Search for the cell housing the specified text and yield its (X, Y) center coordinate. 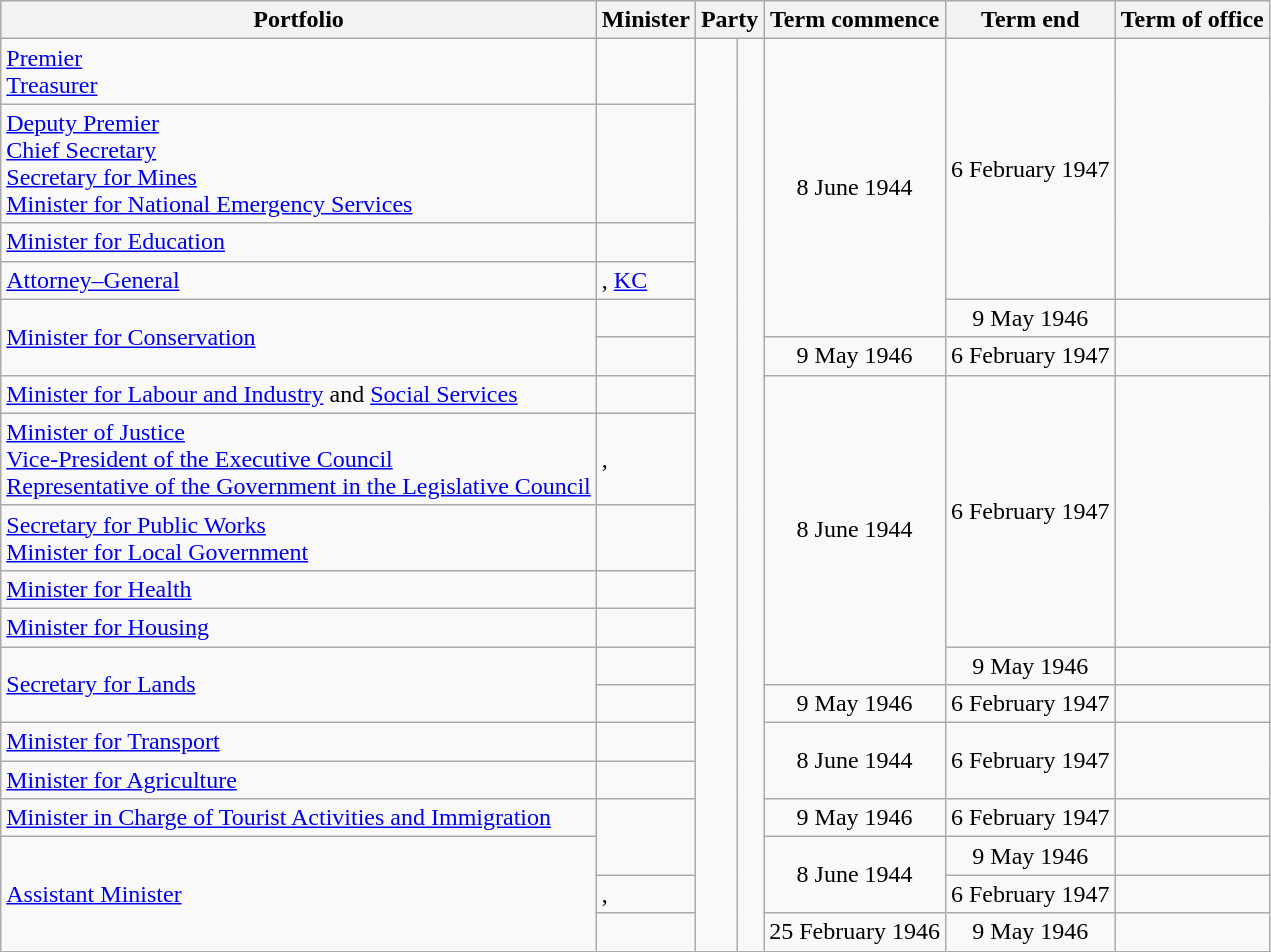
Term commence (855, 20)
Minister in Charge of Tourist Activities and Immigration (299, 818)
Secretary for Lands (299, 684)
Term end (1030, 20)
Assistant Minister (299, 894)
Secretary for Public WorksMinister for Local Government (299, 538)
, KC (646, 280)
Minister for Transport (299, 742)
Party (729, 20)
Minister for Education (299, 242)
PremierTreasurer (299, 72)
Minister of JusticeVice-President of the Executive CouncilRepresentative of the Government in the Legislative Council (299, 459)
Attorney–General (299, 280)
Portfolio (299, 20)
Term of office (1192, 20)
Minister (646, 20)
Minister for Labour and Industry and Social Services (299, 394)
25 February 1946 (855, 932)
Minister for Health (299, 589)
Deputy PremierChief SecretarySecretary for MinesMinister for National Emergency Services (299, 164)
Minister for Agriculture (299, 780)
Minister for Housing (299, 627)
Minister for Conservation (299, 337)
